Scan for the cell matching the given text and deliver its (X, Y) coordinate at center. 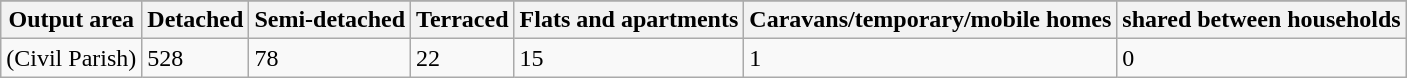
15 (629, 58)
Caravans/temporary/mobile homes (930, 20)
(Civil Parish) (72, 58)
0 (1262, 58)
shared between households (1262, 20)
528 (196, 58)
Semi-detached (330, 20)
Detached (196, 20)
78 (330, 58)
22 (462, 58)
1 (930, 58)
Terraced (462, 20)
Output area (72, 20)
Flats and apartments (629, 20)
